Return the [X, Y] coordinate for the center point of the cell that contains the specified text.  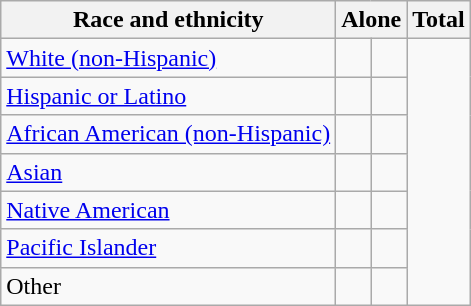
White (non-Hispanic) [168, 58]
Pacific Islander [168, 248]
African American (non-Hispanic) [168, 134]
Race and ethnicity [168, 20]
Hispanic or Latino [168, 96]
Asian [168, 172]
Alone [372, 20]
Total [439, 20]
Other [168, 286]
Native American [168, 210]
